Locate the cell with the specified text and output its [X, Y] center coordinate. 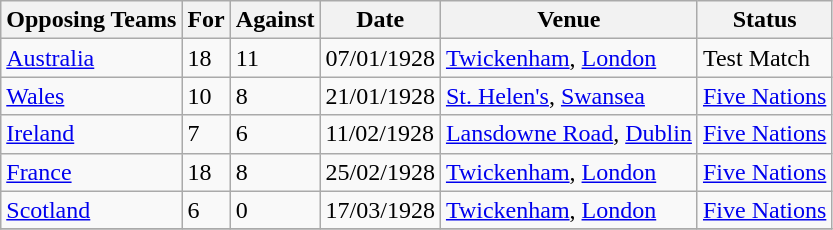
7 [206, 134]
25/02/1928 [380, 172]
Date [380, 20]
17/03/1928 [380, 210]
07/01/1928 [380, 58]
21/01/1928 [380, 96]
For [206, 20]
France [92, 172]
Status [764, 20]
Against [275, 20]
St. Helen's, Swansea [568, 96]
Scotland [92, 210]
Lansdowne Road, Dublin [568, 134]
Venue [568, 20]
Australia [92, 58]
Opposing Teams [92, 20]
11/02/1928 [380, 134]
Test Match [764, 58]
0 [275, 210]
10 [206, 96]
Ireland [92, 134]
Wales [92, 96]
11 [275, 58]
